Locate the cell with the specified text and output its [x, y] center coordinate. 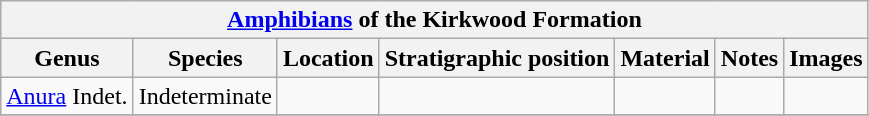
Indeterminate [205, 96]
Anura Indet. [67, 96]
Genus [67, 58]
Notes [749, 58]
Location [328, 58]
Material [665, 58]
Stratigraphic position [497, 58]
Amphibians of the Kirkwood Formation [434, 20]
Species [205, 58]
Images [826, 58]
